Return the [x, y] coordinate for the center point of the cell that contains the specified text.  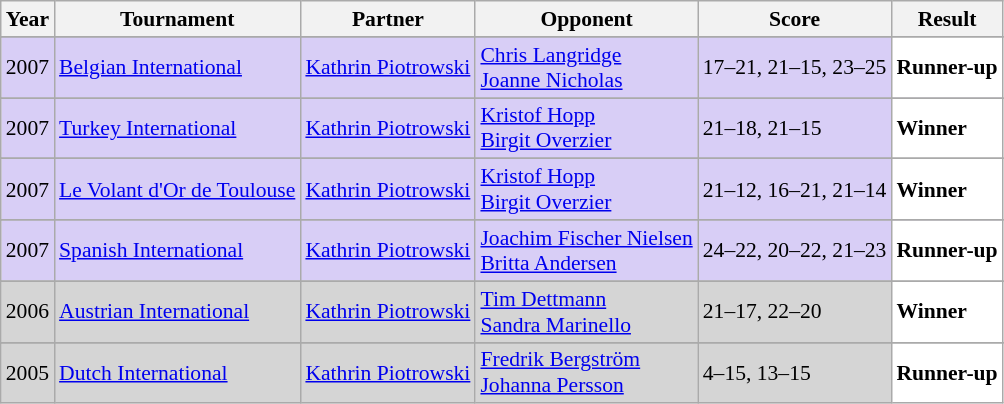
Belgian International [177, 68]
21–18, 21–15 [795, 128]
Score [795, 19]
Year [28, 19]
Tournament [177, 19]
Partner [388, 19]
21–12, 16–21, 21–14 [795, 190]
Spanish International [177, 250]
21–17, 22–20 [795, 312]
Opponent [586, 19]
Austrian International [177, 312]
Dutch International [177, 372]
Joachim Fischer Nielsen Britta Andersen [586, 250]
4–15, 13–15 [795, 372]
Turkey International [177, 128]
Fredrik Bergström Johanna Persson [586, 372]
Chris Langridge Joanne Nicholas [586, 68]
17–21, 21–15, 23–25 [795, 68]
2005 [28, 372]
Tim Dettmann Sandra Marinello [586, 312]
2006 [28, 312]
Result [946, 19]
24–22, 20–22, 21–23 [795, 250]
Le Volant d'Or de Toulouse [177, 190]
